Return the [X, Y] coordinate for the center point of the cell that contains the specified text.  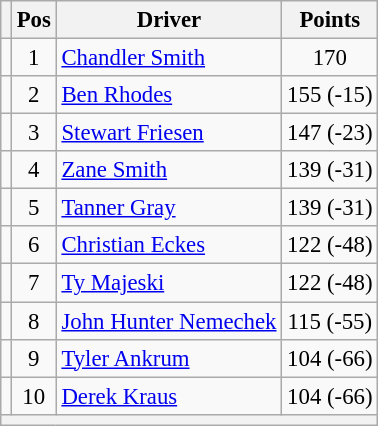
5 [34, 208]
8 [34, 321]
7 [34, 283]
4 [34, 170]
Pos [34, 20]
170 [330, 58]
155 (-15) [330, 95]
9 [34, 358]
147 (-23) [330, 133]
Derek Kraus [169, 396]
Christian Eckes [169, 245]
John Hunter Nemechek [169, 321]
Tyler Ankrum [169, 358]
6 [34, 245]
Ben Rhodes [169, 95]
Tanner Gray [169, 208]
10 [34, 396]
Chandler Smith [169, 58]
Stewart Friesen [169, 133]
3 [34, 133]
2 [34, 95]
1 [34, 58]
Driver [169, 20]
Zane Smith [169, 170]
115 (-55) [330, 321]
Points [330, 20]
Ty Majeski [169, 283]
